Detect which cell encompasses the target text, then output its (x, y) center coordinate. 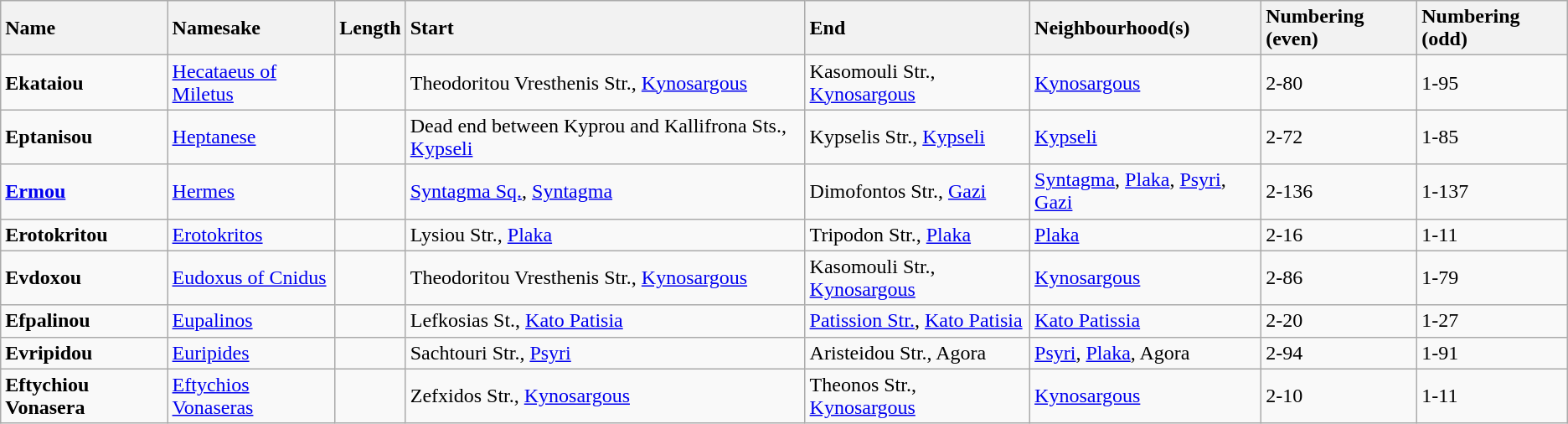
Sachtouri Str., Psyri (605, 353)
Eftychios Vonaseras (251, 396)
Eptanisou (84, 137)
Kypseli (1146, 137)
Namesake (251, 28)
2-20 (1339, 321)
Ekataiou (84, 82)
Psyri, Plaka, Agora (1146, 353)
Zefxidos Str., Kynosargous (605, 396)
Tripodon Str., Plaka (918, 235)
Plaka (1146, 235)
Erotokritos (251, 235)
1-27 (1493, 321)
Numbering (even) (1339, 28)
Syntagma Sq., Syntagma (605, 191)
Kato Patissia (1146, 321)
2-86 (1339, 278)
1-85 (1493, 137)
Heptanese (251, 137)
Numbering (odd) (1493, 28)
End (918, 28)
Dead end between Kyprou and Kallifrona Sts., Kypseli (605, 137)
Theonos Str., Kynosargous (918, 396)
Lefkosias St., Kato Patisia (605, 321)
Start (605, 28)
Neighbourhood(s) (1146, 28)
Aristeidou Str., Agora (918, 353)
1-95 (1493, 82)
1-79 (1493, 278)
Euripides (251, 353)
Hecataeus of Miletus (251, 82)
Hermes (251, 191)
Name (84, 28)
Syntagma, Plaka, Psyri, Gazi (1146, 191)
2-94 (1339, 353)
Eudoxus of Cnidus (251, 278)
Efpalinou (84, 321)
Erotokritou (84, 235)
1-91 (1493, 353)
2-136 (1339, 191)
Dimofontos Str., Gazi (918, 191)
Length (370, 28)
Patission Str., Kato Patisia (918, 321)
Kypselis Str., Kypseli (918, 137)
Eftychiou Vonasera (84, 396)
Lysiou Str., Plaka (605, 235)
2-72 (1339, 137)
2-10 (1339, 396)
Evripidou (84, 353)
2-16 (1339, 235)
Eupalinos (251, 321)
Evdoxou (84, 278)
Ermou (84, 191)
2-80 (1339, 82)
1-137 (1493, 191)
